Extract the (x, y) coordinate from the center of the cell holding the provided text.  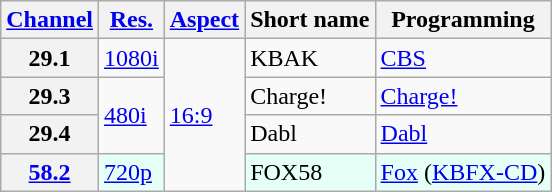
KBAK (310, 58)
Programming (463, 20)
Aspect (204, 20)
Fox (KBFX-CD) (463, 172)
16:9 (204, 115)
720p (132, 172)
29.1 (50, 58)
CBS (463, 58)
480i (132, 115)
Res. (132, 20)
29.4 (50, 134)
58.2 (50, 172)
Short name (310, 20)
1080i (132, 58)
Channel (50, 20)
29.3 (50, 96)
FOX58 (310, 172)
